Return [x, y] of the center of cell containing provided text 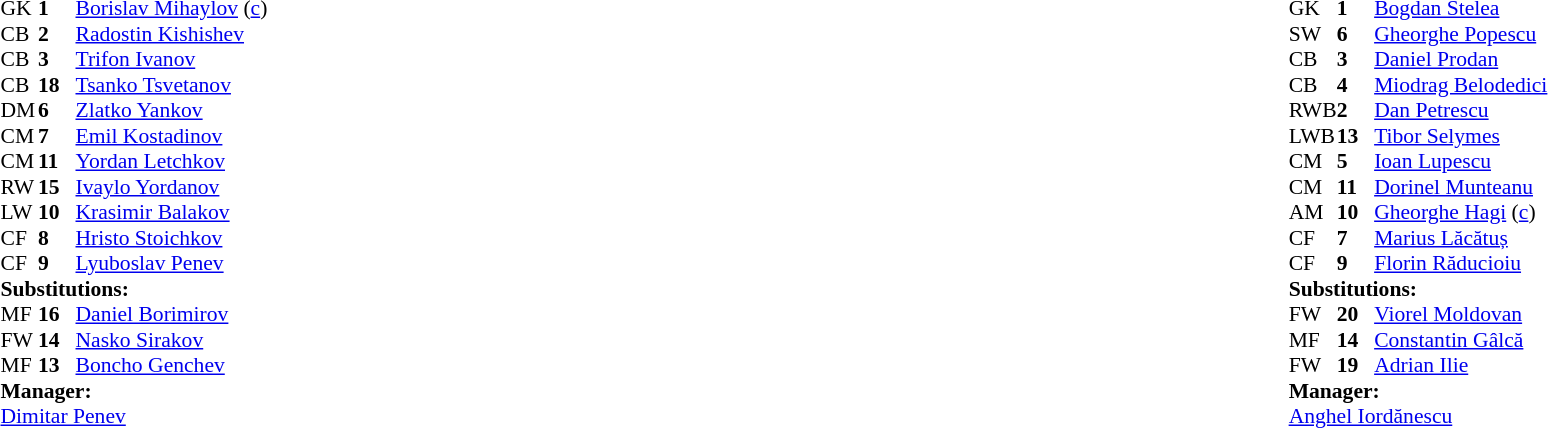
LW [19, 213]
Trifon Ivanov [172, 59]
Tibor Selymes [1460, 136]
4 [1356, 85]
8 [57, 238]
Radostin Kishishev [172, 34]
Gheorghe Hagi (c) [1460, 213]
Emil Kostadinov [172, 136]
Hristo Stoichkov [172, 238]
Ivaylo Yordanov [172, 187]
Gheorghe Popescu [1460, 34]
18 [57, 85]
Daniel Prodan [1460, 59]
15 [57, 187]
RW [19, 187]
19 [1356, 365]
Lyuboslav Penev [172, 263]
5 [1356, 161]
Zlatko Yankov [172, 111]
Adrian Ilie [1460, 365]
RWB [1313, 111]
Ioan Lupescu [1460, 161]
16 [57, 315]
Florin Răducioiu [1460, 263]
DM [19, 111]
Constantin Gâlcă [1460, 340]
Tsanko Tsvetanov [172, 85]
Miodrag Belodedici [1460, 85]
Nasko Sirakov [172, 340]
Daniel Borimirov [172, 315]
LWB [1313, 136]
Krasimir Balakov [172, 213]
Dorinel Munteanu [1460, 187]
Yordan Letchkov [172, 161]
20 [1356, 315]
SW [1313, 34]
Viorel Moldovan [1460, 315]
Boncho Genchev [172, 365]
Dan Petrescu [1460, 111]
Marius Lăcătuș [1460, 238]
AM [1313, 213]
